Identify which cell holds the provided text, then report its [X, Y] central coordinate. 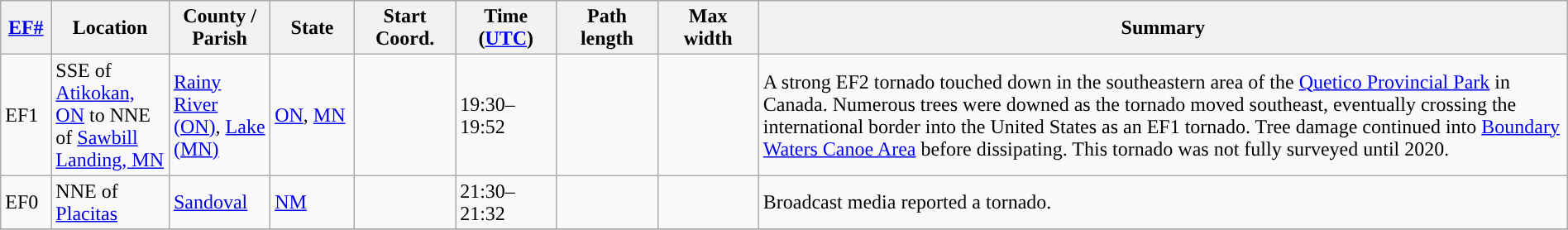
EF# [26, 28]
ON, MN [313, 115]
EF1 [26, 115]
County / Parish [219, 28]
Summary [1163, 28]
Max width [708, 28]
SSE of Atikokan, ON to NNE of Sawbill Landing, MN [111, 115]
Rainy River (ON), Lake (MN) [219, 115]
21:30–21:32 [506, 202]
State [313, 28]
Time (UTC) [506, 28]
Sandoval [219, 202]
NM [313, 202]
NNE of Placitas [111, 202]
Path length [607, 28]
Start Coord. [404, 28]
19:30–19:52 [506, 115]
Location [111, 28]
Broadcast media reported a tornado. [1163, 202]
EF0 [26, 202]
